Find where the given text appears and provide that cell's center as (x, y) coordinate. 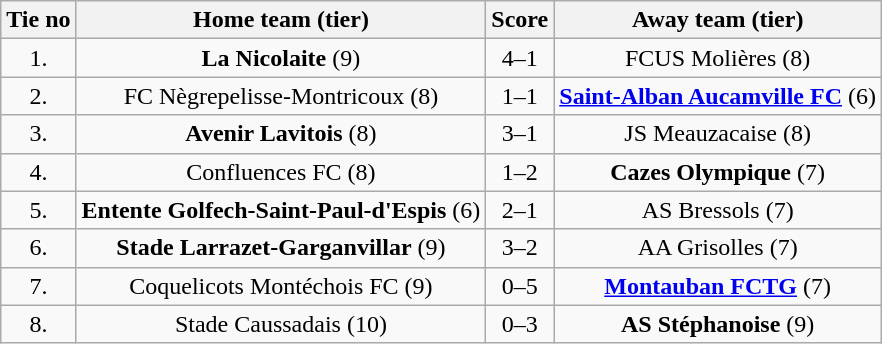
2. (38, 96)
Confluences FC (8) (281, 172)
Avenir Lavitois (8) (281, 134)
AA Grisolles (7) (718, 248)
Montauban FCTG (7) (718, 286)
0–3 (520, 324)
Cazes Olympique (7) (718, 172)
1–2 (520, 172)
Home team (tier) (281, 20)
Tie no (38, 20)
4. (38, 172)
4–1 (520, 58)
Away team (tier) (718, 20)
JS Meauzacaise (8) (718, 134)
1. (38, 58)
FCUS Molières (8) (718, 58)
8. (38, 324)
2–1 (520, 210)
6. (38, 248)
3. (38, 134)
AS Stéphanoise (9) (718, 324)
Stade Caussadais (10) (281, 324)
3–2 (520, 248)
Coquelicots Montéchois FC (9) (281, 286)
1–1 (520, 96)
3–1 (520, 134)
FC Nègrepelisse-Montricoux (8) (281, 96)
Entente Golfech-Saint-Paul-d'Espis (6) (281, 210)
Score (520, 20)
0–5 (520, 286)
La Nicolaite (9) (281, 58)
7. (38, 286)
5. (38, 210)
Saint-Alban Aucamville FC (6) (718, 96)
AS Bressols (7) (718, 210)
Stade Larrazet-Garganvillar (9) (281, 248)
